Scan for the cell matching the given text and deliver its (X, Y) coordinate at center. 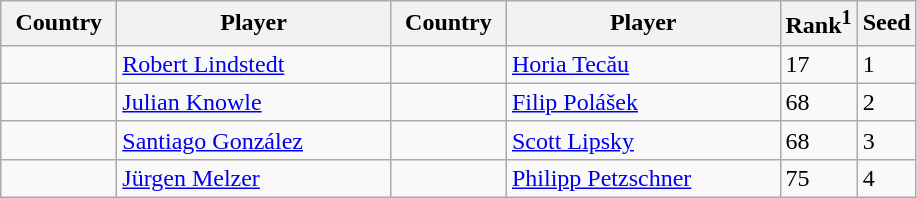
2 (886, 102)
Horia Tecău (643, 64)
3 (886, 140)
1 (886, 64)
17 (818, 64)
Santiago González (254, 140)
Scott Lipsky (643, 140)
Robert Lindstedt (254, 64)
Rank1 (818, 24)
Julian Knowle (254, 102)
Philipp Petzschner (643, 178)
Seed (886, 24)
4 (886, 178)
Jürgen Melzer (254, 178)
75 (818, 178)
Filip Polášek (643, 102)
